Extract the [X, Y] coordinate from the center of the cell holding the provided text.  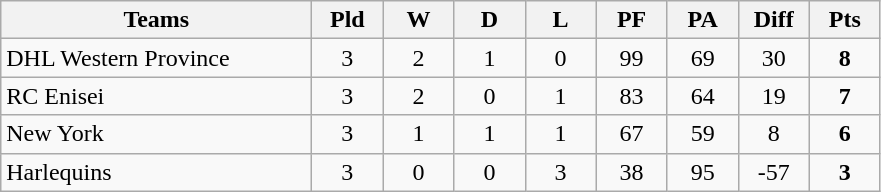
DHL Western Province [156, 58]
PF [632, 20]
RC Enisei [156, 96]
59 [702, 134]
99 [632, 58]
Teams [156, 20]
67 [632, 134]
30 [774, 58]
PA [702, 20]
6 [844, 134]
D [490, 20]
-57 [774, 172]
7 [844, 96]
Pld [348, 20]
Pts [844, 20]
Diff [774, 20]
Harlequins [156, 172]
L [560, 20]
19 [774, 96]
38 [632, 172]
83 [632, 96]
W [418, 20]
64 [702, 96]
69 [702, 58]
95 [702, 172]
New York [156, 134]
